Return the (x, y) coordinate for the center point of the cell that contains the specified text.  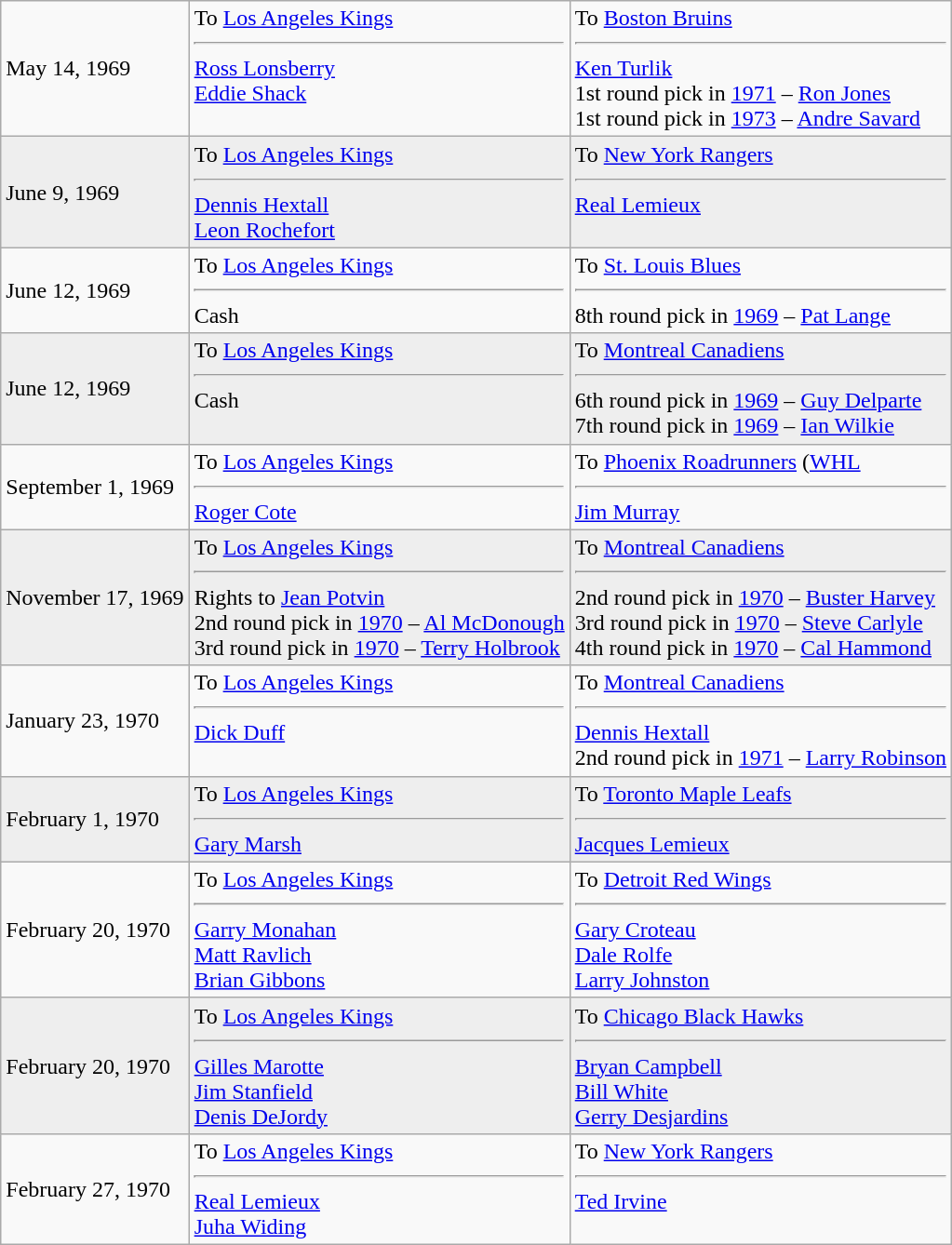
To Phoenix Roadrunners (WHLJim Murray (760, 487)
January 23, 1970 (95, 720)
November 17, 1969 (95, 597)
To Montreal Canadiens2nd round pick in 1970 – Buster Harvey 3rd round pick in 1970 – Steve Carlyle 4th round pick in 1970 – Cal Hammond (760, 597)
September 1, 1969 (95, 487)
To Montreal CanadiensDennis Hextall 2nd round pick in 1971 – Larry Robinson (760, 720)
May 14, 1969 (95, 69)
To Los Angeles KingsDennis Hextall Leon Rochefort (380, 192)
To Los Angeles KingsRoss Lonsberry Eddie Shack (380, 69)
February 27, 1970 (95, 1189)
To Toronto Maple LeafsJacques Lemieux (760, 819)
To New York RangersReal Lemieux (760, 192)
To Los Angeles KingsRoger Cote (380, 487)
February 1, 1970 (95, 819)
To Los Angeles KingsGary Marsh (380, 819)
To Chicago Black HawksBryan Campbell Bill White Gerry Desjardins (760, 1065)
To Detroit Red WingsGary Croteau Dale Rolfe Larry Johnston (760, 930)
To St. Louis Blues8th round pick in 1969 – Pat Lange (760, 290)
To Los Angeles KingsGarry Monahan Matt Ravlich Brian Gibbons (380, 930)
June 9, 1969 (95, 192)
To New York RangersTed Irvine (760, 1189)
To Los Angeles KingsReal Lemieux Juha Widing (380, 1189)
To Boston BruinsKen Turlik 1st round pick in 1971 – Ron Jones 1st round pick in 1973 – Andre Savard (760, 69)
To Los Angeles KingsRights to Jean Potvin 2nd round pick in 1970 – Al McDonough 3rd round pick in 1970 – Terry Holbrook (380, 597)
To Los Angeles KingsDick Duff (380, 720)
To Montreal Canadiens6th round pick in 1969 – Guy Delparte 7th round pick in 1969 – Ian Wilkie (760, 389)
To Los Angeles KingsGilles Marotte Jim Stanfield Denis DeJordy (380, 1065)
